For the text-containing cell, return its midpoint in [X, Y] coordinate format. 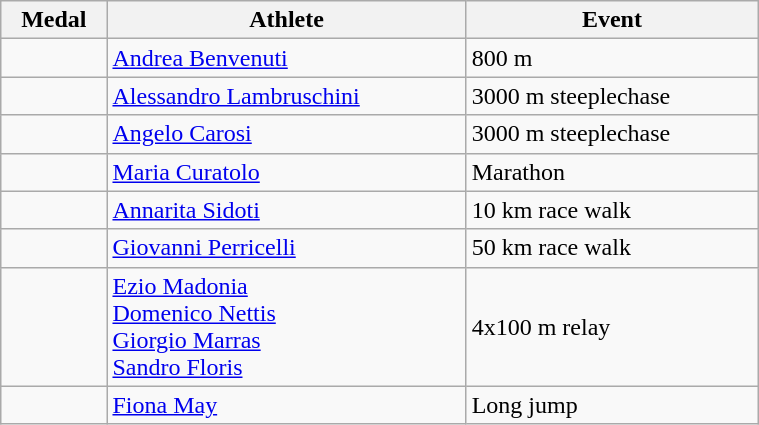
10 km race walk [612, 210]
4x100 m relay [612, 326]
Annarita Sidoti [286, 210]
Event [612, 20]
Angelo Carosi [286, 134]
Medal [54, 20]
Fiona May [286, 405]
Marathon [612, 172]
Alessandro Lambruschini [286, 96]
800 m [612, 58]
Maria Curatolo [286, 172]
Andrea Benvenuti [286, 58]
Long jump [612, 405]
Ezio MadoniaDomenico NettisGiorgio MarrasSandro Floris [286, 326]
50 km race walk [612, 248]
Athlete [286, 20]
Giovanni Perricelli [286, 248]
